From the cell containing the given text, extract its center point as (x, y) coordinate. 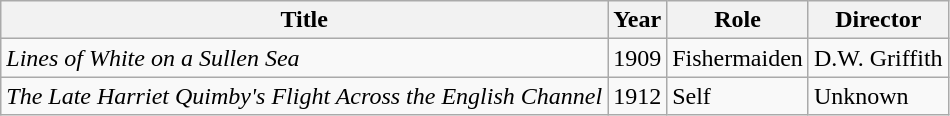
1909 (638, 58)
Year (638, 20)
Unknown (878, 96)
Fishermaiden (738, 58)
Lines of White on a Sullen Sea (304, 58)
Title (304, 20)
Self (738, 96)
Role (738, 20)
Director (878, 20)
1912 (638, 96)
D.W. Griffith (878, 58)
The Late Harriet Quimby's Flight Across the English Channel (304, 96)
